Locate the cell with the specified text and output its (X, Y) center coordinate. 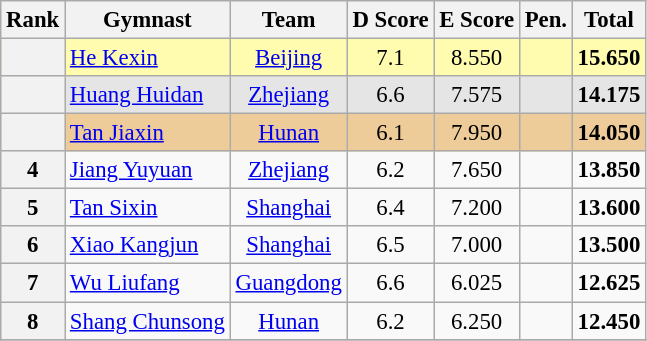
Gymnast (148, 20)
He Kexin (148, 58)
Rank (33, 20)
7.650 (476, 170)
14.050 (608, 133)
Pen. (546, 20)
Shang Chunsong (148, 321)
14.175 (608, 95)
15.650 (608, 58)
7 (33, 283)
Tan Sixin (148, 208)
6.1 (390, 133)
Jiang Yuyuan (148, 170)
13.500 (608, 245)
13.850 (608, 170)
5 (33, 208)
6.5 (390, 245)
Tan Jiaxin (148, 133)
8.550 (476, 58)
12.625 (608, 283)
Team (288, 20)
Xiao Kangjun (148, 245)
Beijing (288, 58)
12.450 (608, 321)
8 (33, 321)
13.600 (608, 208)
6.4 (390, 208)
7.950 (476, 133)
6.250 (476, 321)
4 (33, 170)
E Score (476, 20)
7.000 (476, 245)
6 (33, 245)
Huang Huidan (148, 95)
Total (608, 20)
D Score (390, 20)
6.025 (476, 283)
7.200 (476, 208)
7.575 (476, 95)
Guangdong (288, 283)
Wu Liufang (148, 283)
7.1 (390, 58)
